Locate the cell with the specified text and output its [X, Y] center coordinate. 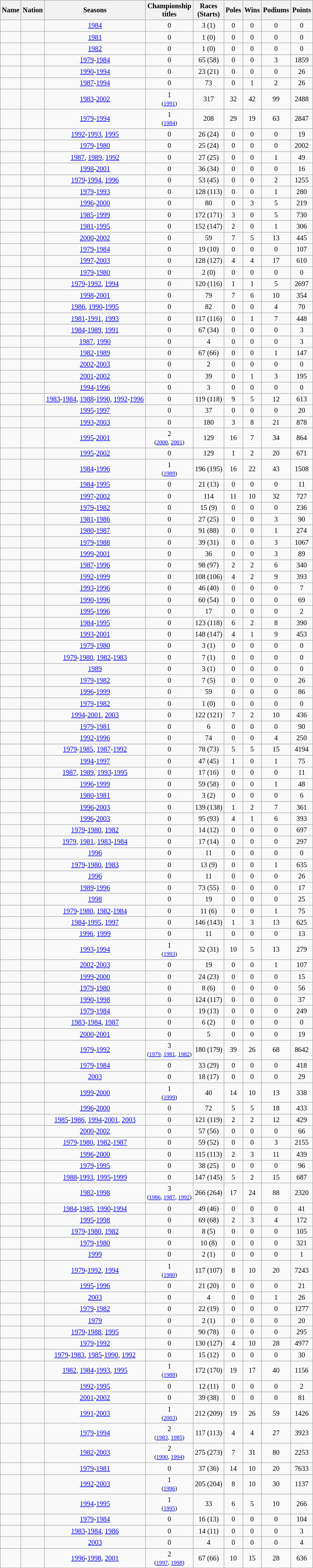
33 [209, 1504]
148 (147) [209, 634]
249 [302, 1011]
16 (13) [209, 1519]
74 [209, 738]
22 [252, 469]
104 [302, 1519]
72 [209, 1108]
12 (11) [209, 1386]
250 [302, 738]
1992-1993, 1995 [95, 134]
1987, 1989, 1992 [95, 157]
122 (121) [209, 715]
212 (209) [209, 1413]
636 [302, 1558]
3 (1986, 1987, 1992) [169, 1193]
1979, 1981, 1983-1984 [95, 842]
21 (13) [209, 485]
Races(Starts) [209, 10]
172 (170) [209, 1371]
321 [302, 1243]
91 (88) [209, 531]
11 (6) [209, 911]
Wins [252, 10]
2 (1983, 1985) [169, 1433]
49 (46) [209, 1209]
1 (1989) [169, 469]
33 (29) [209, 1065]
448 [302, 319]
1992-1999 [95, 577]
2488 [302, 99]
2 (1997, 1998) [169, 1558]
3 (1979, 1981, 1982) [169, 1050]
727 [302, 496]
1979-1993 [95, 192]
1067 [302, 542]
22 (19) [209, 1309]
31 [252, 1453]
172 [302, 1220]
418 [302, 1065]
445 [302, 238]
63 [276, 119]
53 (45) [209, 180]
1996, 1999 [95, 934]
10 (8) [209, 1243]
1999-2001 [95, 554]
1992-2003 [95, 1484]
117 (107) [209, 1270]
1859 [302, 60]
219 [302, 203]
172 (171) [209, 215]
1979-1988 [95, 542]
205 (204) [209, 1484]
18 (17) [209, 1077]
1980-1987 [95, 531]
1997-2003 [95, 261]
1993-2001 [95, 634]
99 [276, 99]
19 (13) [209, 1011]
2000-2001 [95, 1034]
117 (113) [209, 1433]
38 (25) [209, 1166]
4977 [302, 1344]
36 [209, 554]
2697 [302, 284]
1982-2003 [95, 1453]
1990-1996 [95, 600]
39 (38) [209, 1398]
81 [302, 1398]
295 [302, 1332]
2 (1990, 1994) [169, 1453]
1 (2003) [169, 1413]
2002 [302, 146]
21 (20) [209, 1286]
453 [302, 634]
59 (52) [209, 1143]
1995-2002 [95, 453]
361 [302, 807]
1983-1984, 1986 [95, 1531]
147 (145) [209, 1177]
1 (1988) [169, 1371]
1997-2002 [95, 496]
1979-1988, 1995 [95, 1332]
8 (5) [209, 1232]
1996-1998, 2001 [95, 1558]
Seasons [95, 10]
24 [252, 1193]
1999 [95, 1255]
1979-1994, 1996 [95, 180]
1979-1980, 1982-1984 [95, 911]
49 [302, 157]
635 [302, 865]
1982 [95, 49]
7 (1) [209, 657]
4194 [302, 749]
730 [302, 215]
1 (1995) [169, 1504]
610 [302, 261]
65 (58) [209, 60]
1984-1989, 1991 [95, 330]
1 (1984) [169, 119]
613 [302, 399]
1985-1986, 1994-2001, 2003 [95, 1120]
1 (1991) [169, 99]
123 (118) [209, 623]
117 (116) [209, 319]
275 (273) [209, 1453]
1984-1985, 1990-1994 [95, 1209]
78 (73) [209, 749]
2320 [302, 1193]
36 (34) [209, 169]
13 (9) [209, 865]
236 [302, 508]
1982, 1984-1993, 1995 [95, 1371]
8 (6) [209, 988]
1987, 1989, 1993-1995 [95, 773]
88 [276, 1193]
128 (113) [209, 192]
1994-1996 [95, 388]
1137 [302, 1484]
82 [209, 307]
687 [302, 1177]
1981-1986 [95, 519]
Championshiptitles [169, 10]
354 [302, 295]
1255 [302, 180]
114 [209, 496]
1987, 1990 [95, 342]
128 (127) [209, 261]
1979-1995 [95, 1166]
68 [276, 1050]
1991-2003 [95, 1413]
130 (127) [209, 1344]
1990-1998 [95, 1000]
6 (2) [209, 1023]
27 [276, 1433]
317 [209, 99]
1993-2003 [95, 422]
47 (45) [209, 761]
625 [302, 922]
2253 [302, 1453]
306 [302, 226]
26 (24) [209, 134]
1994-1997 [95, 761]
59 (58) [209, 784]
274 [302, 531]
1984 [95, 26]
297 [302, 842]
2 (2000, 2001) [169, 438]
43 [276, 469]
1995-1997 [95, 411]
86 [302, 692]
7243 [302, 1270]
108 (106) [209, 577]
1981-1991, 1993 [95, 319]
89 [302, 554]
1983-1984, 1988-1990, 1992-1996 [95, 399]
17 (14) [209, 842]
Name [11, 10]
1990-1994 [95, 72]
2847 [302, 119]
697 [302, 830]
429 [302, 1120]
1987-1994 [95, 83]
Points [302, 10]
671 [302, 453]
1979-1985, 1987-1992 [95, 749]
266 (264) [209, 1193]
1979 [95, 1321]
1993-1994 [95, 950]
1 (1993) [169, 950]
1979-1980, 1982-1987 [95, 1143]
266 [302, 1504]
338 [302, 1093]
1983-2002 [95, 99]
180 (179) [209, 1050]
1986, 1990-1995 [95, 307]
14 (12) [209, 830]
1 (1999) [169, 1093]
1995-1998 [95, 1220]
1508 [302, 469]
69 (68) [209, 1220]
146 (143) [209, 922]
1998 [95, 899]
436 [302, 715]
48 [302, 784]
120 (116) [209, 284]
39 (31) [209, 542]
390 [302, 623]
1981-1995 [95, 226]
Nation [33, 10]
105 [302, 1232]
878 [302, 422]
1984-1995, 1997 [95, 922]
1426 [302, 1413]
96 [302, 1166]
1992-1995 [95, 1386]
1992-1996 [95, 738]
1987-1996 [95, 565]
90 (78) [209, 1332]
79 [209, 295]
57 (56) [209, 1131]
1979-1980, 1982-1983 [95, 657]
1156 [302, 1371]
34 [276, 438]
18 [276, 1108]
Poles [233, 10]
1985-1999 [95, 215]
95 (93) [209, 819]
1277 [302, 1309]
1979-1980, 1983 [95, 865]
14 (11) [209, 1531]
119 (118) [209, 399]
1983-1984, 1987 [95, 1023]
1980-1981 [95, 796]
15 (9) [209, 508]
98 (97) [209, 565]
37 (36) [209, 1468]
25 (24) [209, 146]
279 [302, 950]
23 (21) [209, 72]
340 [302, 565]
147 [302, 353]
70 [302, 307]
42 [252, 99]
73 (55) [209, 888]
1982-1989 [95, 353]
1988-1993, 1995-1999 [95, 1177]
1989-1996 [95, 888]
121 (119) [209, 1120]
Podiums [276, 10]
73 [209, 83]
1984-1996 [95, 469]
864 [302, 438]
32 (31) [209, 950]
15 (12) [209, 1355]
280 [302, 192]
1982-1998 [95, 1193]
1981 [95, 37]
152 (147) [209, 226]
8642 [302, 1050]
66 [302, 1131]
56 [302, 988]
115 (113) [209, 1154]
2 (0) [209, 272]
1 (1996) [169, 1484]
3 (2) [209, 796]
433 [302, 1108]
69 [302, 600]
196 (195) [209, 469]
1979-1983, 1985-1990, 1992 [95, 1355]
139 (138) [209, 807]
46 (40) [209, 588]
25 [302, 899]
7 (5) [209, 680]
208 [209, 119]
3923 [302, 1433]
1 (1980) [169, 1270]
124 (117) [209, 1000]
2155 [302, 1143]
1995-2001 [95, 438]
439 [302, 1154]
195 [302, 376]
7633 [302, 1468]
19 (10) [209, 249]
1994-2001, 2003 [95, 715]
41 [302, 1209]
180 [209, 422]
1989 [95, 669]
1993-1996 [95, 588]
60 (54) [209, 600]
17 (16) [209, 773]
67 (34) [209, 330]
1994-1995 [95, 1504]
24 (23) [209, 977]
